Locate the cell with the specified text and output its (x, y) center coordinate. 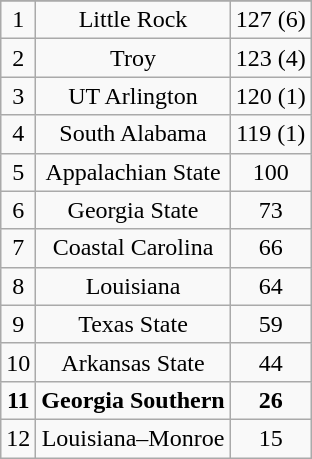
11 (18, 400)
South Alabama (133, 134)
Louisiana–Monroe (133, 438)
Georgia Southern (133, 400)
2 (18, 58)
127 (6) (270, 20)
Georgia State (133, 210)
7 (18, 248)
6 (18, 210)
66 (270, 248)
4 (18, 134)
Troy (133, 58)
Little Rock (133, 20)
Coastal Carolina (133, 248)
44 (270, 362)
8 (18, 286)
3 (18, 96)
9 (18, 324)
Texas State (133, 324)
Arkansas State (133, 362)
1 (18, 20)
119 (1) (270, 134)
Louisiana (133, 286)
5 (18, 172)
73 (270, 210)
15 (270, 438)
26 (270, 400)
Appalachian State (133, 172)
59 (270, 324)
12 (18, 438)
123 (4) (270, 58)
120 (1) (270, 96)
10 (18, 362)
64 (270, 286)
UT Arlington (133, 96)
100 (270, 172)
